Return (X, Y) of the center of cell containing provided text 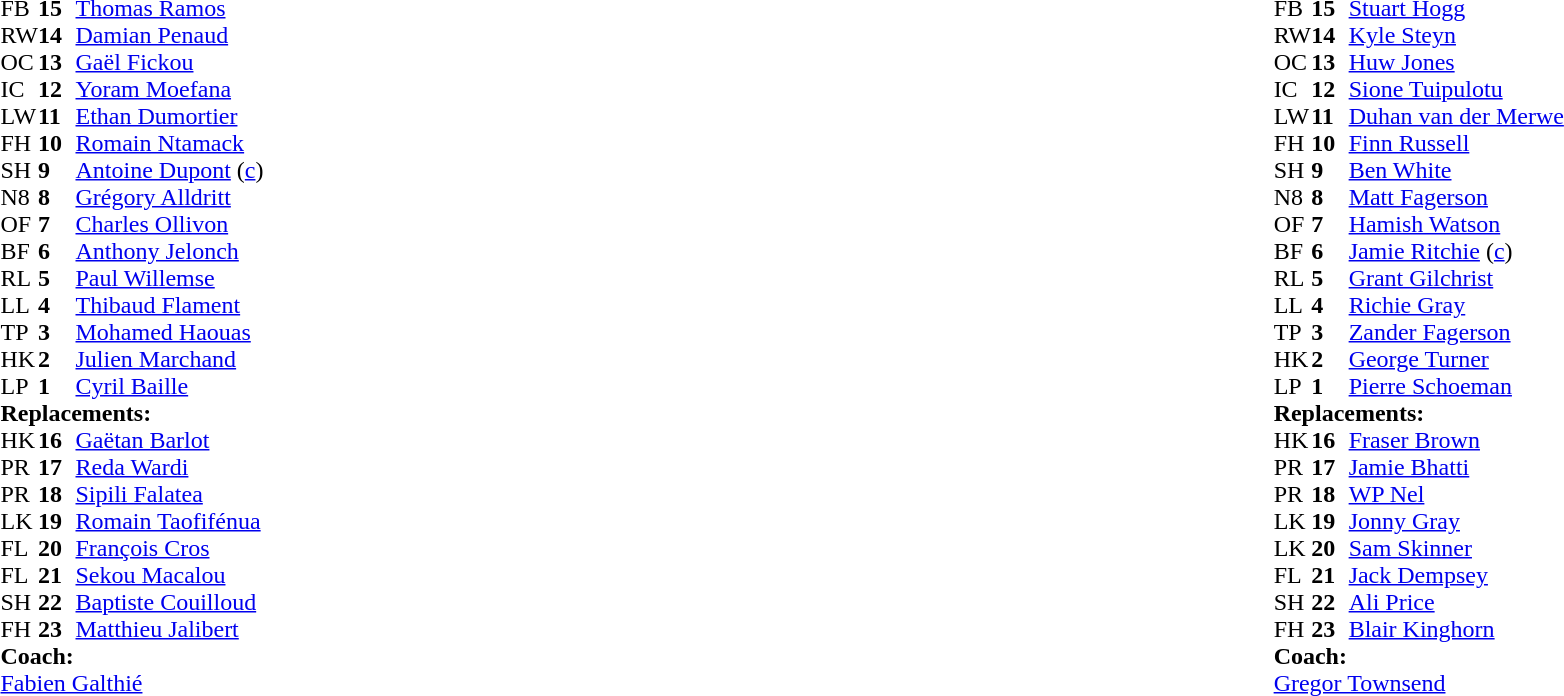
Charles Ollivon (170, 224)
Romain Taofifénua (170, 522)
François Cros (170, 548)
Ethan Dumortier (170, 116)
Sione Tuipulotu (1456, 90)
Cyril Baille (170, 386)
Gaël Fickou (170, 62)
Ben White (1456, 170)
Julien Marchand (170, 360)
WP Nel (1456, 494)
Huw Jones (1456, 62)
Sipili Falatea (170, 494)
Yoram Moefana (170, 90)
George Turner (1456, 360)
Baptiste Couilloud (170, 602)
Richie Gray (1456, 306)
Hamish Watson (1456, 224)
Reda Wardi (170, 468)
Ali Price (1456, 602)
Jamie Ritchie (c) (1456, 252)
Blair Kinghorn (1456, 630)
Thibaud Flament (170, 306)
Grégory Alldritt (170, 198)
Paul Willemse (170, 278)
Duhan van der Merwe (1456, 116)
Matt Fagerson (1456, 198)
Finn Russell (1456, 144)
Jamie Bhatti (1456, 468)
Antoine Dupont (c) (170, 170)
Grant Gilchrist (1456, 278)
Jonny Gray (1456, 522)
Mohamed Haouas (170, 332)
Zander Fagerson (1456, 332)
Matthieu Jalibert (170, 630)
Fraser Brown (1456, 440)
Pierre Schoeman (1456, 386)
Jack Dempsey (1456, 576)
Romain Ntamack (170, 144)
Damian Penaud (170, 36)
Kyle Steyn (1456, 36)
Sam Skinner (1456, 548)
Anthony Jelonch (170, 252)
Sekou Macalou (170, 576)
Gaëtan Barlot (170, 440)
